For the text-containing cell, return its midpoint in [X, Y] coordinate format. 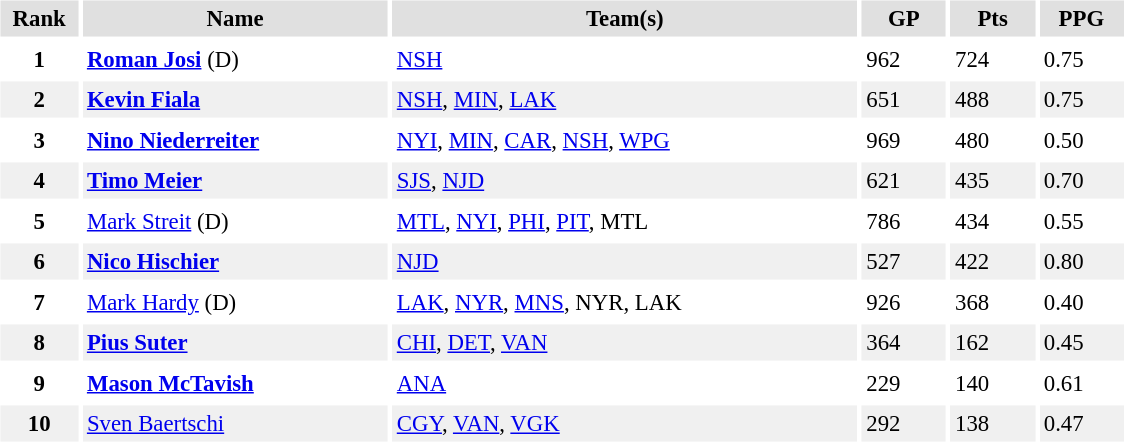
ANA [624, 383]
962 [904, 59]
724 [993, 59]
0.61 [1081, 383]
480 [993, 140]
969 [904, 140]
10 [38, 424]
786 [904, 221]
435 [993, 180]
CHI, DET, VAN [624, 342]
Pts [993, 18]
4 [38, 180]
0.45 [1081, 342]
229 [904, 383]
Team(s) [624, 18]
434 [993, 221]
0.70 [1081, 180]
1 [38, 59]
368 [993, 302]
3 [38, 140]
Mark Streit (D) [234, 221]
140 [993, 383]
292 [904, 424]
Mason McTavish [234, 383]
Name [234, 18]
0.50 [1081, 140]
6 [38, 262]
527 [904, 262]
Mark Hardy (D) [234, 302]
488 [993, 100]
NYI, MIN, CAR, NSH, WPG [624, 140]
621 [904, 180]
Sven Baertschi [234, 424]
8 [38, 342]
162 [993, 342]
PPG [1081, 18]
MTL, NYI, PHI, PIT, MTL [624, 221]
Nico Hischier [234, 262]
GP [904, 18]
138 [993, 424]
9 [38, 383]
651 [904, 100]
7 [38, 302]
0.47 [1081, 424]
2 [38, 100]
LAK, NYR, MNS, NYR, LAK [624, 302]
926 [904, 302]
NJD [624, 262]
Roman Josi (D) [234, 59]
364 [904, 342]
CGY, VAN, VGK [624, 424]
SJS, NJD [624, 180]
NSH [624, 59]
422 [993, 262]
Nino Niederreiter [234, 140]
Kevin Fiala [234, 100]
Pius Suter [234, 342]
Rank [38, 18]
NSH, MIN, LAK [624, 100]
5 [38, 221]
0.80 [1081, 262]
0.55 [1081, 221]
Timo Meier [234, 180]
0.40 [1081, 302]
